Determine the (x, y) coordinate at the center of the cell enclosing the given text.  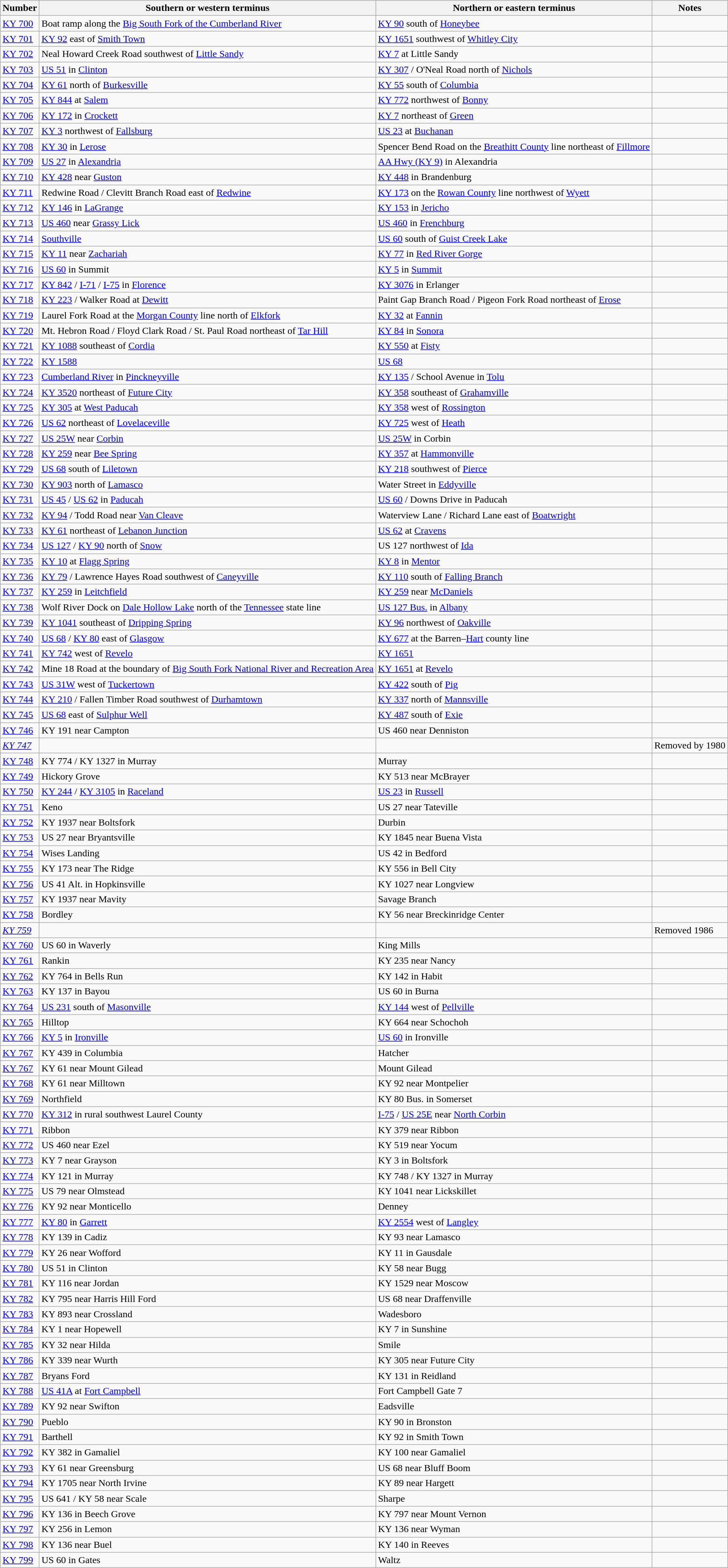
Mount Gilead (514, 1068)
Boat ramp along the Big South Fork of the Cumberland River (208, 23)
KY 791 (20, 1437)
KY 337 north of Mannsville (514, 700)
KY 448 in Brandenburg (514, 177)
US 60 in Summit (208, 269)
KY 764 (20, 1007)
KY 783 (20, 1314)
KY 92 near Swifton (208, 1406)
KY 136 in Beech Grove (208, 1514)
KY 738 (20, 607)
KY 785 (20, 1345)
KY 787 (20, 1375)
KY 799 (20, 1560)
AA Hwy (KY 9) in Alexandria (514, 161)
KY 422 south of Pig (514, 684)
KY 728 (20, 454)
US 127 Bus. in Albany (514, 607)
KY 718 (20, 300)
KY 771 (20, 1130)
KY 788 (20, 1391)
Eadsville (514, 1406)
KY 121 in Murray (208, 1176)
KY 724 (20, 392)
KY 750 (20, 792)
KY 765 (20, 1022)
KY 1651 at Revelo (514, 669)
KY 700 (20, 23)
KY 487 south of Exie (514, 715)
US 460 near Denniston (514, 730)
KY 173 near The Ridge (208, 868)
Sharpe (514, 1499)
KY 752 (20, 822)
KY 136 near Wyman (514, 1529)
Removed by 1980 (690, 746)
Notes (690, 8)
KY 749 (20, 776)
KY 3 northwest of Fallsburg (208, 131)
KY 777 (20, 1222)
KY 92 near Monticello (208, 1207)
Removed 1986 (690, 930)
KY 61 northeast of Lebanon Junction (208, 530)
Number (20, 8)
KY 701 (20, 39)
Southern or western terminus (208, 8)
Wadesboro (514, 1314)
KY 677 at the Barren–Hart county line (514, 638)
KY 61 near Mount Gilead (208, 1068)
KY 761 (20, 961)
US 68 east of Sulphur Well (208, 715)
KY 733 (20, 530)
KY 259 in Leitchfield (208, 592)
KY 742 west of Revelo (208, 653)
KY 737 (20, 592)
US 25W near Corbin (208, 438)
KY 58 near Bugg (514, 1268)
KY 703 (20, 69)
Mine 18 Road at the boundary of Big South Fork National River and Recreation Area (208, 669)
Keno (208, 807)
KY 774 / KY 1327 in Murray (208, 761)
KY 218 southwest of Pierce (514, 469)
KY 704 (20, 85)
KY 382 in Gamaliel (208, 1453)
KY 712 (20, 208)
KY 137 in Bayou (208, 992)
Water Street in Eddyville (514, 484)
Ribbon (208, 1130)
KY 1705 near North Irvine (208, 1483)
KY 305 near Future City (514, 1360)
KY 709 (20, 161)
KY 721 (20, 346)
Northfield (208, 1099)
KY 136 near Buel (208, 1545)
KY 1041 near Lickskillet (514, 1191)
KY 1088 southeast of Cordia (208, 346)
KY 736 (20, 576)
KY 223 / Walker Road at Dewitt (208, 300)
KY 795 (20, 1499)
KY 760 (20, 945)
Spencer Bend Road on the Breathitt County line northeast of Fillmore (514, 146)
KY 259 near Bee Spring (208, 454)
KY 742 (20, 669)
KY 903 north of Lamasco (208, 484)
KY 705 (20, 100)
US 127 / KY 90 north of Snow (208, 546)
KY 80 in Garrett (208, 1222)
KY 93 near Lamasco (514, 1237)
KY 1845 near Buena Vista (514, 838)
KY 8 in Mentor (514, 561)
KY 513 near McBrayer (514, 776)
KY 358 west of Rossington (514, 407)
US 460 near Ezel (208, 1145)
US 460 near Grassy Lick (208, 223)
US 460 in Frenchburg (514, 223)
Bryans Ford (208, 1375)
KY 5 in Ironville (208, 1038)
KY 135 / School Avenue in Tolu (514, 377)
KY 710 (20, 177)
Smile (514, 1345)
KY 781 (20, 1283)
KY 763 (20, 992)
KY 1041 southeast of Dripping Spring (208, 623)
KY 89 near Hargett (514, 1483)
KY 794 (20, 1483)
US 42 in Bedford (514, 853)
KY 3076 in Erlanger (514, 285)
KY 7 in Sunshine (514, 1329)
KY 774 (20, 1176)
US 68 / KY 80 east of Glasgow (208, 638)
KY 714 (20, 239)
KY 723 (20, 377)
KY 726 (20, 423)
KY 773 (20, 1160)
KY 3520 northeast of Future City (208, 392)
KY 713 (20, 223)
King Mills (514, 945)
KY 2554 west of Langley (514, 1222)
KY 797 near Mount Vernon (514, 1514)
KY 790 (20, 1421)
KY 92 east of Smith Town (208, 39)
US 60 / Downs Drive in Paducah (514, 500)
KY 793 (20, 1468)
US 27 near Bryantsville (208, 838)
KY 720 (20, 331)
KY 26 near Wofford (208, 1253)
Paint Gap Branch Road / Pigeon Fork Road northeast of Erose (514, 300)
KY 5 in Summit (514, 269)
KY 144 west of Pellville (514, 1007)
KY 358 southeast of Grahamville (514, 392)
KY 731 (20, 500)
KY 748 / KY 1327 in Murray (514, 1176)
KY 305 at West Paducah (208, 407)
KY 80 Bus. in Somerset (514, 1099)
KY 766 (20, 1038)
KY 759 (20, 930)
KY 1651 (514, 653)
KY 740 (20, 638)
KY 77 in Red River Gorge (514, 254)
KY 210 / Fallen Timber Road southwest of Durhamtown (208, 700)
US 45 / US 62 in Paducah (208, 500)
KY 735 (20, 561)
Durbin (514, 822)
KY 711 (20, 193)
US 641 / KY 58 near Scale (208, 1499)
KY 153 in Jericho (514, 208)
KY 844 at Salem (208, 100)
KY 748 (20, 761)
Savage Branch (514, 899)
KY 11 near Zachariah (208, 254)
KY 775 (20, 1191)
KY 796 (20, 1514)
KY 792 (20, 1453)
KY 439 in Columbia (208, 1053)
KY 1588 (208, 361)
KY 172 in Crockett (208, 115)
US 27 in Alexandria (208, 161)
KY 94 / Todd Road near Van Cleave (208, 515)
US 60 in Ironville (514, 1038)
US 60 in Gates (208, 1560)
KY 550 at Fisty (514, 346)
KY 379 near Ribbon (514, 1130)
KY 61 north of Burkesville (208, 85)
KY 758 (20, 914)
KY 708 (20, 146)
KY 142 in Habit (514, 976)
KY 769 (20, 1099)
KY 312 in rural southwest Laurel County (208, 1114)
KY 725 (20, 407)
KY 173 on the Rowan County line northwest of Wyett (514, 193)
US 62 at Cravens (514, 530)
US 68 near Draffenville (514, 1299)
KY 757 (20, 899)
KY 893 near Crossland (208, 1314)
KY 743 (20, 684)
KY 79 / Lawrence Hayes Road southwest of Caneyville (208, 576)
KY 259 near McDaniels (514, 592)
US 68 (514, 361)
KY 32 at Fannin (514, 315)
Denney (514, 1207)
Southville (208, 239)
KY 762 (20, 976)
KY 146 in LaGrange (208, 208)
KY 747 (20, 746)
KY 100 near Gamaliel (514, 1453)
KY 1651 southwest of Whitley City (514, 39)
US 231 south of Masonville (208, 1007)
KY 1 near Hopewell (208, 1329)
US 23 in Russell (514, 792)
US 79 near Olmstead (208, 1191)
I-75 / US 25E near North Corbin (514, 1114)
KY 3 in Boltsfork (514, 1160)
KY 428 near Guston (208, 177)
Hickory Grove (208, 776)
US 60 in Waverly (208, 945)
KY 722 (20, 361)
KY 11 in Gausdale (514, 1253)
KY 556 in Bell City (514, 868)
US 62 northeast of Lovelaceville (208, 423)
KY 716 (20, 269)
Rankin (208, 961)
KY 1937 near Boltsfork (208, 822)
KY 92 in Smith Town (514, 1437)
KY 745 (20, 715)
KY 727 (20, 438)
Hilltop (208, 1022)
Fort Campbell Gate 7 (514, 1391)
KY 706 (20, 115)
KY 739 (20, 623)
KY 754 (20, 853)
KY 764 in Bells Run (208, 976)
KY 717 (20, 285)
KY 131 in Reidland (514, 1375)
US 25W in Corbin (514, 438)
KY 96 northwest of Oakville (514, 623)
KY 519 near Yocum (514, 1145)
KY 719 (20, 315)
KY 191 near Campton (208, 730)
KY 30 in Lerose (208, 146)
Murray (514, 761)
KY 84 in Sonora (514, 331)
KY 7 northeast of Green (514, 115)
Neal Howard Creek Road southwest of Little Sandy (208, 54)
KY 842 / I-71 / I-75 in Florence (208, 285)
KY 55 south of Columbia (514, 85)
KY 1937 near Mavity (208, 899)
KY 784 (20, 1329)
KY 741 (20, 653)
Wises Landing (208, 853)
Wolf River Dock on Dale Hollow Lake north of the Tennessee state line (208, 607)
KY 795 near Harris Hill Ford (208, 1299)
Pueblo (208, 1421)
KY 56 near Breckinridge Center (514, 914)
KY 707 (20, 131)
Bordley (208, 914)
KY 32 near Hilda (208, 1345)
US 60 south of Guist Creek Lake (514, 239)
KY 92 near Montpelier (514, 1084)
Mt. Hebron Road / Floyd Clark Road / St. Paul Road northeast of Tar Hill (208, 331)
KY 786 (20, 1360)
KY 140 in Reeves (514, 1545)
KY 235 near Nancy (514, 961)
Cumberland River in Pinckneyville (208, 377)
US 60 in Burna (514, 992)
US 68 near Bluff Boom (514, 1468)
KY 782 (20, 1299)
KY 7 near Grayson (208, 1160)
KY 339 near Wurth (208, 1360)
KY 780 (20, 1268)
Hatcher (514, 1053)
KY 772 northwest of Bonny (514, 100)
KY 90 in Bronston (514, 1421)
KY 776 (20, 1207)
Laurel Fork Road at the Morgan County line north of Elkfork (208, 315)
KY 772 (20, 1145)
KY 116 near Jordan (208, 1283)
KY 664 near Schochoh (514, 1022)
KY 746 (20, 730)
KY 715 (20, 254)
KY 732 (20, 515)
KY 744 (20, 700)
Redwine Road / Clevitt Branch Road east of Redwine (208, 193)
US 27 near Tateville (514, 807)
KY 756 (20, 884)
KY 702 (20, 54)
Barthell (208, 1437)
Waterview Lane / Richard Lane east of Boatwright (514, 515)
KY 778 (20, 1237)
KY 734 (20, 546)
Waltz (514, 1560)
KY 7 at Little Sandy (514, 54)
US 68 south of Liletown (208, 469)
KY 110 south of Falling Branch (514, 576)
KY 61 near Milltown (208, 1084)
Northern or eastern terminus (514, 8)
KY 139 in Cadiz (208, 1237)
KY 753 (20, 838)
KY 768 (20, 1084)
KY 90 south of Honeybee (514, 23)
KY 357 at Hammonville (514, 454)
US 41 Alt. in Hopkinsville (208, 884)
KY 730 (20, 484)
US 23 at Buchanan (514, 131)
KY 256 in Lemon (208, 1529)
KY 61 near Greensburg (208, 1468)
KY 789 (20, 1406)
KY 725 west of Heath (514, 423)
US 41A at Fort Campbell (208, 1391)
KY 798 (20, 1545)
KY 10 at Flagg Spring (208, 561)
US 127 northwest of Ida (514, 546)
KY 307 / O'Neal Road north of Nichols (514, 69)
KY 244 / KY 3105 in Raceland (208, 792)
KY 729 (20, 469)
KY 1027 near Longview (514, 884)
KY 797 (20, 1529)
KY 779 (20, 1253)
KY 755 (20, 868)
KY 770 (20, 1114)
KY 751 (20, 807)
KY 1529 near Moscow (514, 1283)
US 31W west of Tuckertown (208, 684)
